Return the [X, Y] coordinate for the center point of the cell that contains the specified text.  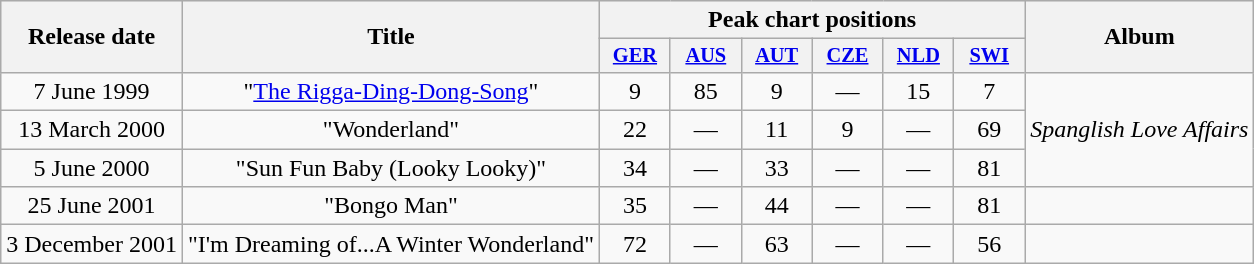
56 [990, 244]
3 December 2001 [92, 244]
11 [776, 130]
85 [706, 91]
22 [636, 130]
5 June 2000 [92, 168]
NLD [918, 56]
72 [636, 244]
CZE [848, 56]
Spanglish Love Affairs [1140, 129]
44 [776, 206]
"Sun Fun Baby (Looky Looky)" [390, 168]
AUS [706, 56]
7 June 1999 [92, 91]
33 [776, 168]
Release date [92, 37]
"Bongo Man" [390, 206]
Album [1140, 37]
35 [636, 206]
34 [636, 168]
GER [636, 56]
15 [918, 91]
Peak chart positions [812, 20]
"I'm Dreaming of...A Winter Wonderland" [390, 244]
13 March 2000 [92, 130]
AUT [776, 56]
69 [990, 130]
7 [990, 91]
25 June 2001 [92, 206]
Title [390, 37]
63 [776, 244]
"The Rigga-Ding-Dong-Song" [390, 91]
"Wonderland" [390, 130]
SWI [990, 56]
